For the text-containing cell, return its midpoint in (x, y) coordinate format. 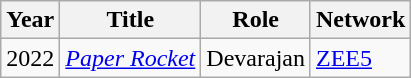
Devarajan (256, 58)
ZEE5 (360, 58)
Title (130, 20)
Paper Rocket (130, 58)
Year (30, 20)
Network (360, 20)
2022 (30, 58)
Role (256, 20)
